Capture the cell that displays the provided text and extract its (X, Y) central coordinate. 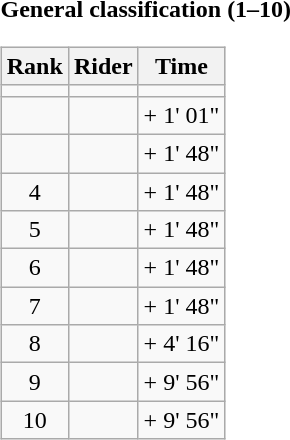
Time (182, 66)
8 (34, 344)
9 (34, 382)
+ 4' 16" (182, 344)
4 (34, 191)
5 (34, 230)
10 (34, 420)
Rank (34, 66)
Rider (103, 66)
6 (34, 268)
7 (34, 306)
+ 1' 01" (182, 115)
